Find where the given text appears and provide that cell's center as [x, y] coordinate. 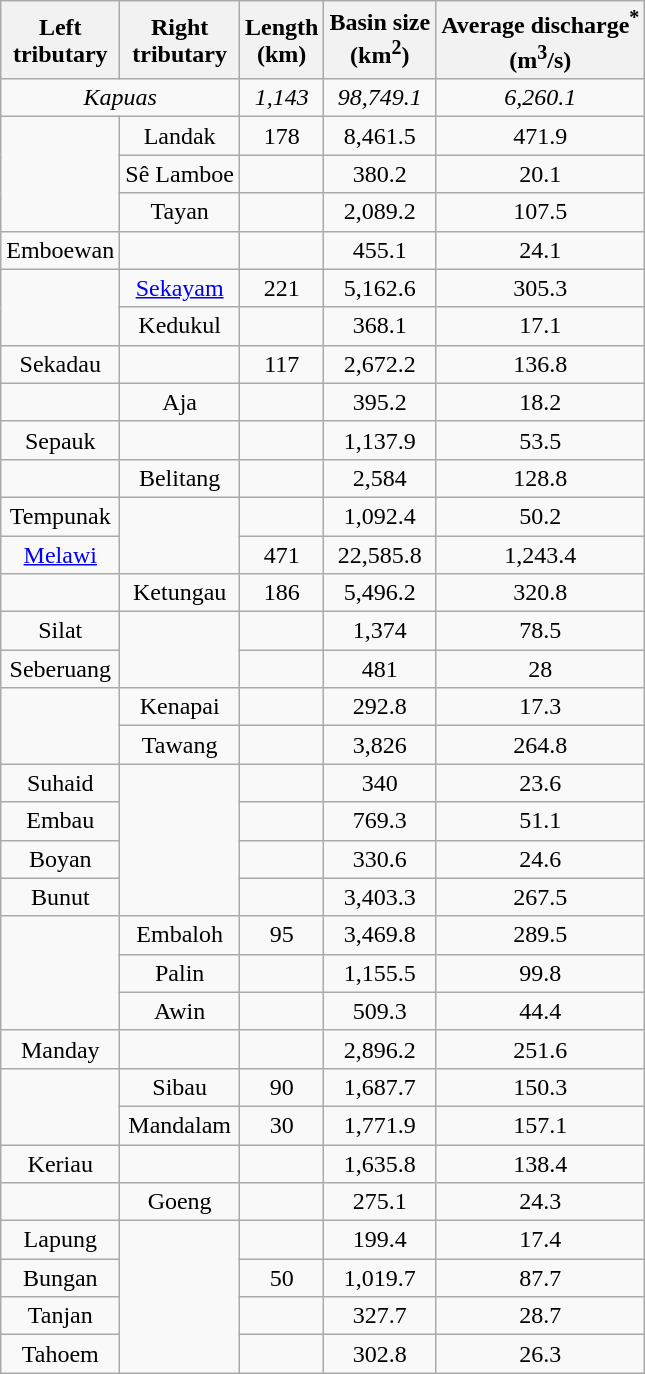
Boyan [60, 859]
107.5 [540, 212]
Awin [180, 1011]
44.4 [540, 1011]
28.7 [540, 1316]
Kenapai [180, 707]
1,155.5 [380, 973]
Belitang [180, 478]
5,162.6 [380, 288]
138.4 [540, 1164]
Basin size(km2) [380, 40]
50.2 [540, 516]
305.3 [540, 288]
Keriau [60, 1164]
Tempunak [60, 516]
264.8 [540, 745]
Tayan [180, 212]
330.6 [380, 859]
178 [281, 136]
Sê Lamboe [180, 174]
267.5 [540, 897]
Mandalam [180, 1125]
Palin [180, 973]
2,089.2 [380, 212]
Sibau [180, 1087]
1,137.9 [380, 440]
2,584 [380, 478]
17.3 [540, 707]
1,635.8 [380, 1164]
1,771.9 [380, 1125]
Length(km) [281, 40]
1,019.7 [380, 1278]
368.1 [380, 326]
78.5 [540, 631]
Lefttributary [60, 40]
99.8 [540, 973]
22,585.8 [380, 555]
Average discharge*(m3/s) [540, 40]
Sekadau [60, 364]
292.8 [380, 707]
23.6 [540, 783]
3,469.8 [380, 935]
24.6 [540, 859]
136.8 [540, 364]
481 [380, 669]
17.1 [540, 326]
Manday [60, 1049]
199.4 [380, 1240]
Bungan [60, 1278]
8,461.5 [380, 136]
1,374 [380, 631]
157.1 [540, 1125]
1,687.7 [380, 1087]
Landak [180, 136]
1,092.4 [380, 516]
395.2 [380, 402]
471.9 [540, 136]
50 [281, 1278]
302.8 [380, 1354]
24.1 [540, 250]
26.3 [540, 1354]
509.3 [380, 1011]
28 [540, 669]
Righttributary [180, 40]
17.4 [540, 1240]
Emboewan [60, 250]
Tawang [180, 745]
2,896.2 [380, 1049]
320.8 [540, 593]
340 [380, 783]
327.7 [380, 1316]
Seberuang [60, 669]
Ketungau [180, 593]
Tahoem [60, 1354]
455.1 [380, 250]
30 [281, 1125]
95 [281, 935]
90 [281, 1087]
Sepauk [60, 440]
2,672.2 [380, 364]
53.5 [540, 440]
Bunut [60, 897]
98,749.1 [380, 98]
3,403.3 [380, 897]
1,143 [281, 98]
51.1 [540, 821]
Sekayam [180, 288]
471 [281, 555]
3,826 [380, 745]
Embau [60, 821]
1,243.4 [540, 555]
221 [281, 288]
289.5 [540, 935]
Kedukul [180, 326]
117 [281, 364]
Goeng [180, 1202]
251.6 [540, 1049]
186 [281, 593]
275.1 [380, 1202]
Lapung [60, 1240]
87.7 [540, 1278]
150.3 [540, 1087]
Kapuas [120, 98]
5,496.2 [380, 593]
Embaloh [180, 935]
Suhaid [60, 783]
Melawi [60, 555]
18.2 [540, 402]
769.3 [380, 821]
24.3 [540, 1202]
380.2 [380, 174]
Silat [60, 631]
Tanjan [60, 1316]
20.1 [540, 174]
Aja [180, 402]
128.8 [540, 478]
6,260.1 [540, 98]
